Search for the cell housing the specified text and yield its [X, Y] center coordinate. 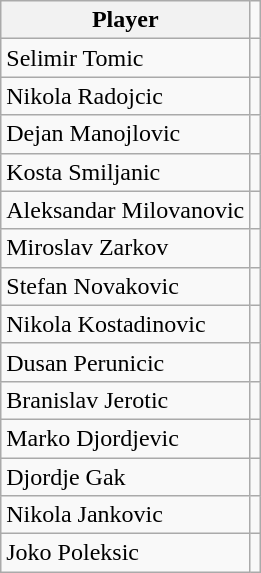
Dejan Manojlovic [126, 134]
Nikola Jankovic [126, 515]
Nikola Radojcic [126, 96]
Nikola Kostadinovic [126, 324]
Branislav Jerotic [126, 400]
Dusan Perunicic [126, 362]
Selimir Tomic [126, 58]
Marko Djordjevic [126, 438]
Kosta Smiljanic [126, 172]
Aleksandar Milovanovic [126, 210]
Player [126, 20]
Miroslav Zarkov [126, 248]
Joko Poleksic [126, 553]
Stefan Novakovic [126, 286]
Djordje Gak [126, 477]
